Return the (X, Y) coordinate for the center point of the cell that contains the specified text.  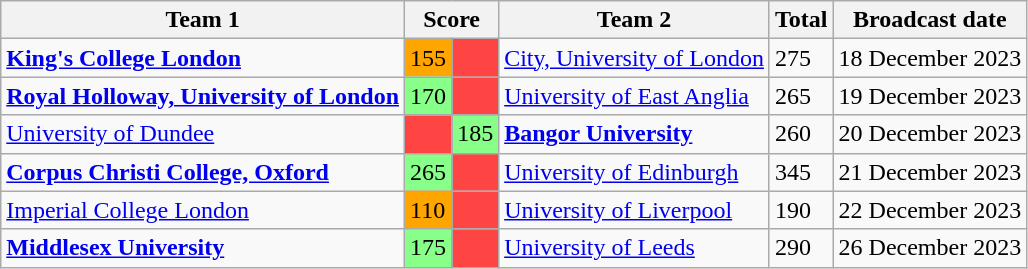
155 (428, 58)
Total (801, 20)
185 (476, 134)
Imperial College London (203, 210)
260 (801, 134)
290 (801, 248)
University of Edinburgh (634, 172)
Broadcast date (930, 20)
19 December 2023 (930, 96)
275 (801, 58)
Corpus Christi College, Oxford (203, 172)
21 December 2023 (930, 172)
University of East Anglia (634, 96)
Team 1 (203, 20)
Score (452, 20)
18 December 2023 (930, 58)
University of Liverpool (634, 210)
Royal Holloway, University of London (203, 96)
345 (801, 172)
University of Dundee (203, 134)
26 December 2023 (930, 248)
22 December 2023 (930, 210)
110 (428, 210)
Team 2 (634, 20)
University of Leeds (634, 248)
City, University of London (634, 58)
Bangor University (634, 134)
20 December 2023 (930, 134)
170 (428, 96)
175 (428, 248)
King's College London (203, 58)
Middlesex University (203, 248)
190 (801, 210)
